Search for the cell housing the specified text and yield its (X, Y) center coordinate. 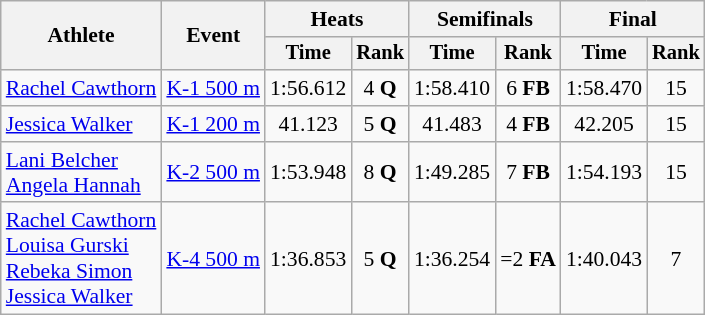
7 FB (528, 172)
Rachel Cawthorn (82, 88)
1:40.043 (604, 259)
1:54.193 (604, 172)
41.123 (308, 124)
Heats (337, 19)
4 Q (380, 88)
1:36.853 (308, 259)
7 (676, 259)
41.483 (452, 124)
Rachel CawthornLouisa GurskiRebeka SimonJessica Walker (82, 259)
Athlete (82, 36)
1:58.410 (452, 88)
Semifinals (485, 19)
=2 FA (528, 259)
K-1 200 m (213, 124)
8 Q (380, 172)
6 FB (528, 88)
1:53.948 (308, 172)
Final (633, 19)
Event (213, 36)
4 FB (528, 124)
1:36.254 (452, 259)
1:58.470 (604, 88)
1:56.612 (308, 88)
K-1 500 m (213, 88)
Lani BelcherAngela Hannah (82, 172)
K-2 500 m (213, 172)
K-4 500 m (213, 259)
Jessica Walker (82, 124)
1:49.285 (452, 172)
42.205 (604, 124)
